Scan for the cell matching the given text and deliver its (X, Y) coordinate at center. 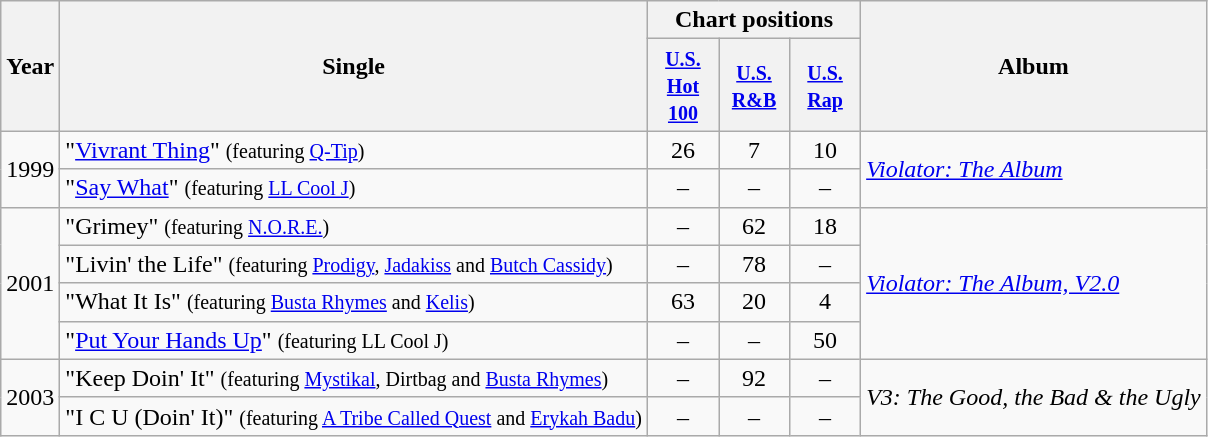
1999 (30, 169)
10 (826, 150)
"Livin' the Life" (featuring Prodigy, Jadakiss and Butch Cassidy) (354, 264)
26 (682, 150)
20 (754, 302)
V3: The Good, the Bad & the Ugly (1034, 397)
18 (826, 226)
Single (354, 66)
63 (682, 302)
U.S. Rap (826, 85)
"Grimey" (featuring N.O.R.E.) (354, 226)
50 (826, 340)
U.S. R&B (754, 85)
"Put Your Hands Up" (featuring LL Cool J) (354, 340)
7 (754, 150)
Album (1034, 66)
78 (754, 264)
62 (754, 226)
Chart positions (754, 20)
U.S. Hot 100 (682, 85)
Violator: The Album, V2.0 (1034, 283)
92 (754, 378)
"Say What" (featuring LL Cool J) (354, 188)
Violator: The Album (1034, 169)
2001 (30, 283)
"I C U (Doin' It)" (featuring A Tribe Called Quest and Erykah Badu) (354, 416)
2003 (30, 397)
"Vivrant Thing" (featuring Q-Tip) (354, 150)
4 (826, 302)
Year (30, 66)
"Keep Doin' It" (featuring Mystikal, Dirtbag and Busta Rhymes) (354, 378)
"What It Is" (featuring Busta Rhymes and Kelis) (354, 302)
